Return [X, Y] of the center of cell containing provided text 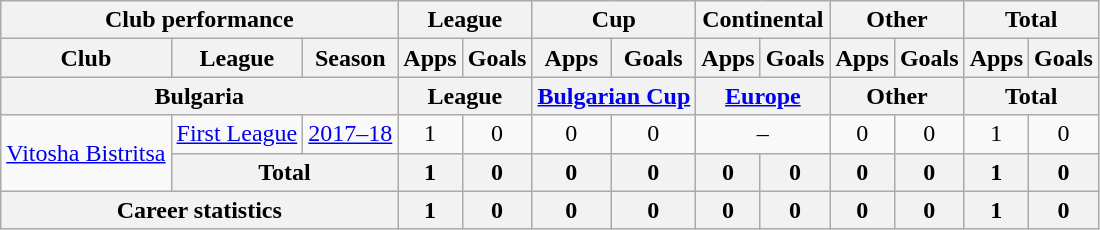
Bulgarian Cup [614, 96]
Continental [763, 20]
Club performance [200, 20]
Cup [614, 20]
Europe [763, 96]
Vitosha Bistritsa [86, 153]
Season [350, 58]
– [763, 134]
Career statistics [200, 210]
First League [237, 134]
Club [86, 58]
Bulgaria [200, 96]
2017–18 [350, 134]
